Pinpoint the cell where the given text exists, returning its (X, Y) midpoint coordinate. 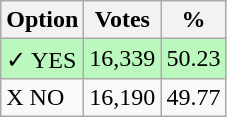
X NO (42, 97)
16,190 (122, 97)
Votes (122, 20)
Option (42, 20)
49.77 (194, 97)
✓ YES (42, 59)
16,339 (122, 59)
% (194, 20)
50.23 (194, 59)
